Pinpoint the cell where the given text exists, returning its (x, y) midpoint coordinate. 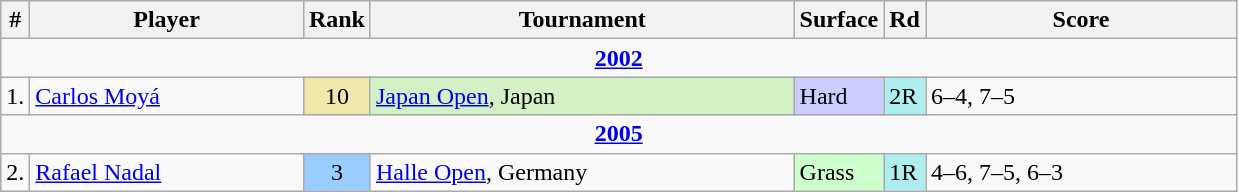
2005 (619, 134)
3 (336, 172)
Japan Open, Japan (582, 96)
Carlos Moyá (167, 96)
1R (905, 172)
4–6, 7–5, 6–3 (1082, 172)
# (16, 20)
Surface (839, 20)
Grass (839, 172)
2. (16, 172)
Hard (839, 96)
1. (16, 96)
6–4, 7–5 (1082, 96)
2R (905, 96)
Rafael Nadal (167, 172)
Score (1082, 20)
Tournament (582, 20)
10 (336, 96)
2002 (619, 58)
Rd (905, 20)
Halle Open, Germany (582, 172)
Rank (336, 20)
Player (167, 20)
